From the cell containing the given text, extract its center point as (x, y) coordinate. 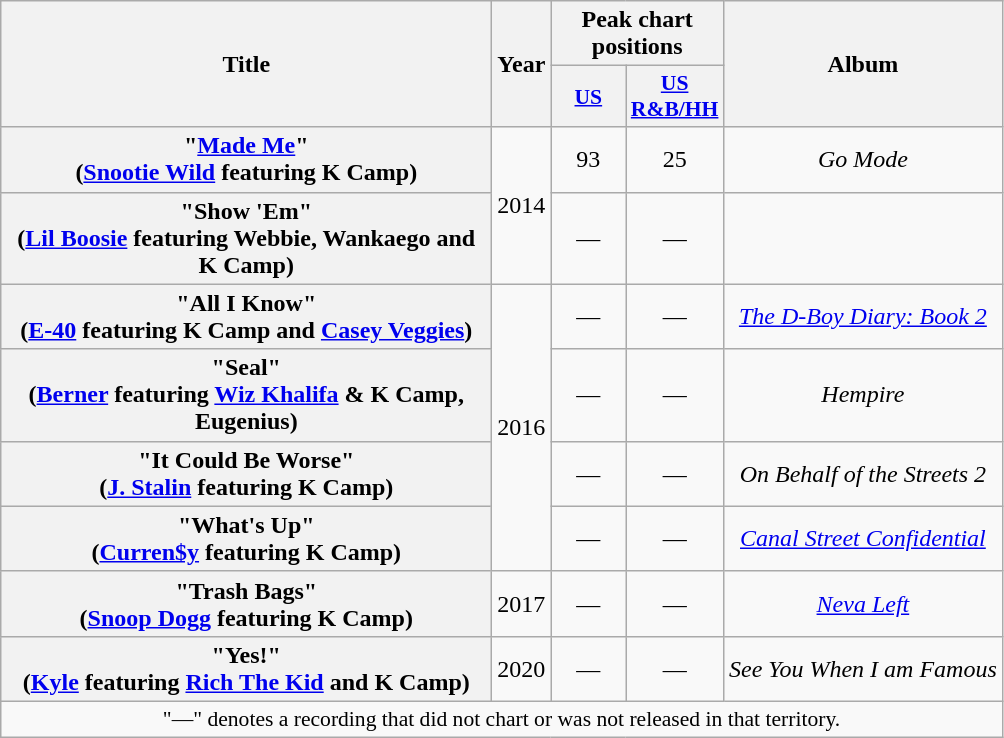
2016 (522, 428)
2020 (522, 668)
Hempire (862, 395)
Canal Street Confidential (862, 538)
"All I Know"(E-40 featuring K Camp and Casey Veggies) (246, 316)
Year (522, 64)
Album (862, 64)
"Show 'Em"(Lil Boosie featuring Webbie, Wankaego and K Camp) (246, 238)
Title (246, 64)
"Trash Bags"(Snoop Dogg featuring K Camp) (246, 604)
Peak chart positions (638, 34)
25 (675, 160)
"Seal"(Berner featuring Wiz Khalifa & K Camp, Eugenius) (246, 395)
Go Mode (862, 160)
"—" denotes a recording that did not chart or was not released in that territory. (502, 719)
US (588, 96)
"Made Me" (Snootie Wild featuring K Camp) (246, 160)
93 (588, 160)
On Behalf of the Streets 2 (862, 474)
2017 (522, 604)
"Yes!"(Kyle featuring Rich The Kid and K Camp) (246, 668)
The D-Boy Diary: Book 2 (862, 316)
US R&B/HH (675, 96)
"What's Up"(Curren$y featuring K Camp) (246, 538)
See You When I am Famous (862, 668)
"It Could Be Worse"(J. Stalin featuring K Camp) (246, 474)
2014 (522, 206)
Neva Left (862, 604)
